Identify which cell holds the provided text, then report its (x, y) central coordinate. 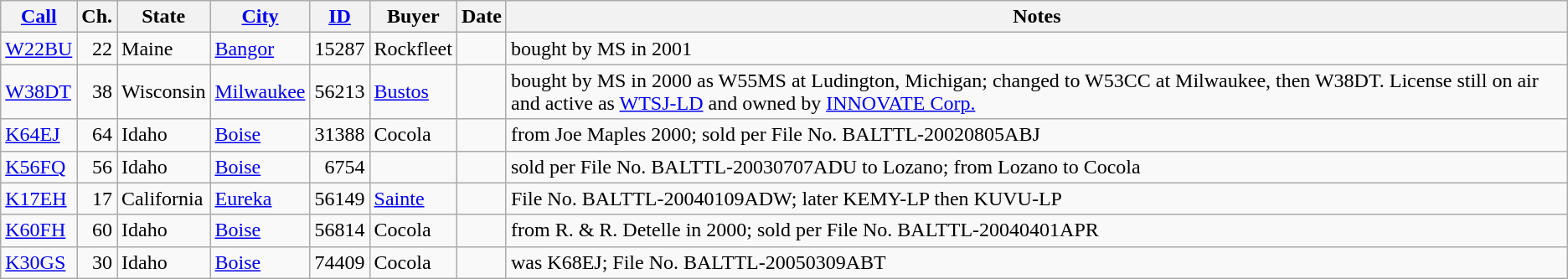
Date (481, 17)
K64EJ (39, 135)
Call (39, 17)
Ch. (97, 17)
City (260, 17)
22 (97, 49)
56814 (340, 230)
Bangor (260, 49)
56 (97, 167)
K30GS (39, 262)
Notes (1037, 17)
California (164, 199)
17 (97, 199)
W38DT (39, 92)
Wisconsin (164, 92)
sold per File No. BALTTL-20030707ADU to Lozano; from Lozano to Cocola (1037, 167)
was K68EJ; File No. BALTTL-20050309ABT (1037, 262)
K60FH (39, 230)
Maine (164, 49)
30 (97, 262)
31388 (340, 135)
64 (97, 135)
56213 (340, 92)
Eureka (260, 199)
56149 (340, 199)
Milwaukee (260, 92)
Sainte (413, 199)
from R. & R. Detelle in 2000; sold per File No. BALTTL-20040401APR (1037, 230)
Buyer (413, 17)
60 (97, 230)
State (164, 17)
File No. BALTTL-20040109ADW; later KEMY-LP then KUVU-LP (1037, 199)
from Joe Maples 2000; sold per File No. BALTTL-20020805ABJ (1037, 135)
K17EH (39, 199)
W22BU (39, 49)
ID (340, 17)
Bustos (413, 92)
6754 (340, 167)
15287 (340, 49)
38 (97, 92)
K56FQ (39, 167)
74409 (340, 262)
Rockfleet (413, 49)
bought by MS in 2001 (1037, 49)
